Output the [X, Y] coordinate of the center of the cell containing the given text.  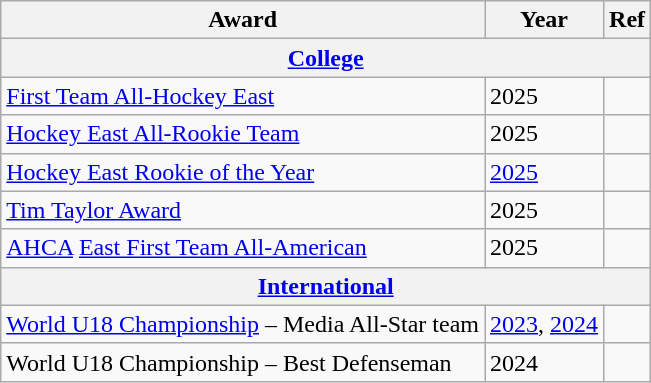
College [326, 58]
Hockey East All-Rookie Team [243, 134]
World U18 Championship – Media All-Star team [243, 324]
Hockey East Rookie of the Year [243, 172]
Award [243, 20]
International [326, 286]
Ref [628, 20]
World U18 Championship – Best Defenseman [243, 362]
2023, 2024 [544, 324]
Year [544, 20]
Tim Taylor Award [243, 210]
2024 [544, 362]
First Team All-Hockey East [243, 96]
AHCA East First Team All-American [243, 248]
